Search for the cell housing the specified text and yield its (x, y) center coordinate. 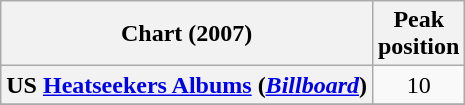
Peakposition (418, 34)
US Heatseekers Albums (Billboard) (187, 85)
Chart (2007) (187, 34)
10 (418, 85)
